Determine the [x, y] coordinate at the center of the cell enclosing the given text.  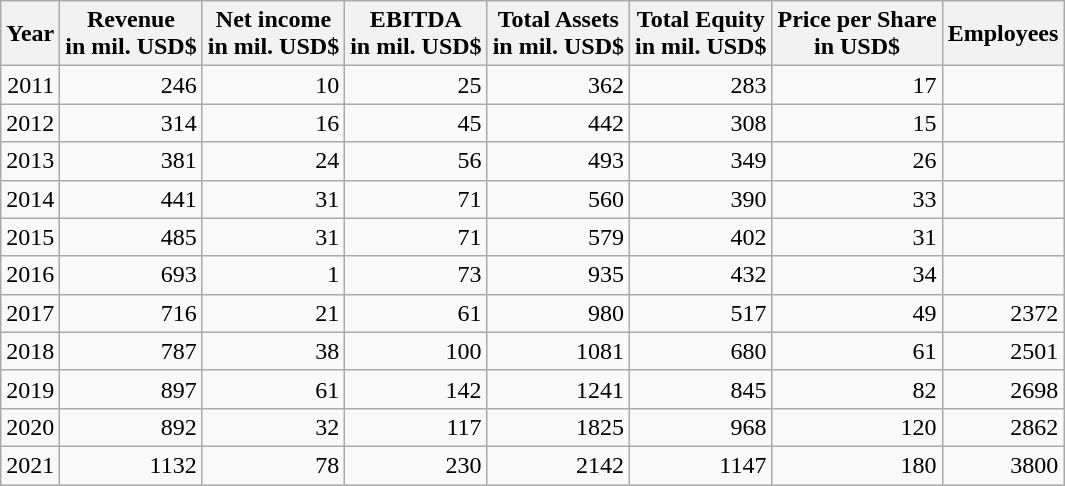
442 [558, 123]
2021 [30, 465]
26 [857, 161]
56 [416, 161]
1132 [131, 465]
1147 [701, 465]
402 [701, 237]
680 [701, 351]
Total Assetsin mil. USD$ [558, 34]
485 [131, 237]
Employees [1003, 34]
493 [558, 161]
2020 [30, 427]
2013 [30, 161]
2015 [30, 237]
21 [273, 313]
49 [857, 313]
Revenuein mil. USD$ [131, 34]
2501 [1003, 351]
441 [131, 199]
349 [701, 161]
716 [131, 313]
2142 [558, 465]
2017 [30, 313]
845 [701, 389]
16 [273, 123]
120 [857, 427]
1 [273, 275]
1825 [558, 427]
180 [857, 465]
82 [857, 389]
100 [416, 351]
897 [131, 389]
787 [131, 351]
2018 [30, 351]
Year [30, 34]
24 [273, 161]
2012 [30, 123]
17 [857, 85]
432 [701, 275]
283 [701, 85]
78 [273, 465]
Price per Sharein USD$ [857, 34]
892 [131, 427]
Total Equityin mil. USD$ [701, 34]
15 [857, 123]
Net incomein mil. USD$ [273, 34]
2372 [1003, 313]
517 [701, 313]
314 [131, 123]
693 [131, 275]
142 [416, 389]
381 [131, 161]
117 [416, 427]
246 [131, 85]
935 [558, 275]
2014 [30, 199]
32 [273, 427]
EBITDAin mil. USD$ [416, 34]
34 [857, 275]
308 [701, 123]
25 [416, 85]
73 [416, 275]
560 [558, 199]
2862 [1003, 427]
980 [558, 313]
1241 [558, 389]
45 [416, 123]
33 [857, 199]
362 [558, 85]
38 [273, 351]
579 [558, 237]
2016 [30, 275]
1081 [558, 351]
390 [701, 199]
2011 [30, 85]
3800 [1003, 465]
2019 [30, 389]
230 [416, 465]
10 [273, 85]
2698 [1003, 389]
968 [701, 427]
